Return [x, y] of the center of cell containing provided text 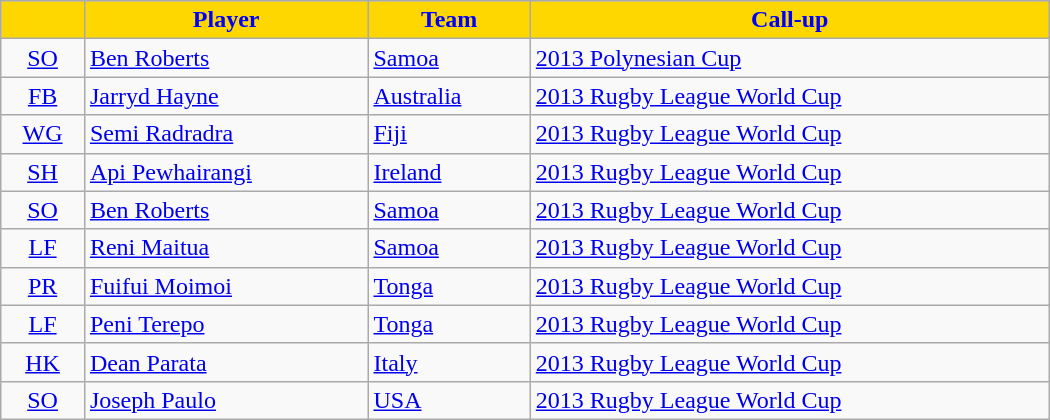
Team [449, 20]
Italy [449, 362]
Dean Parata [226, 362]
WG [43, 134]
Fiji [449, 134]
Peni Terepo [226, 324]
Joseph Paulo [226, 400]
SH [43, 172]
Call-up [790, 20]
Player [226, 20]
HK [43, 362]
USA [449, 400]
Jarryd Hayne [226, 96]
2013 Polynesian Cup [790, 58]
Ireland [449, 172]
Fuifui Moimoi [226, 286]
PR [43, 286]
Api Pewhairangi [226, 172]
Reni Maitua [226, 248]
Australia [449, 96]
Semi Radradra [226, 134]
FB [43, 96]
